Identify which cell holds the provided text, then report its (x, y) central coordinate. 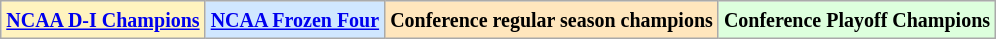
NCAA D-I Champions (103, 20)
Conference Playoff Champions (856, 20)
NCAA Frozen Four (295, 20)
Conference regular season champions (552, 20)
